Return (X, Y) of the center of cell containing provided text 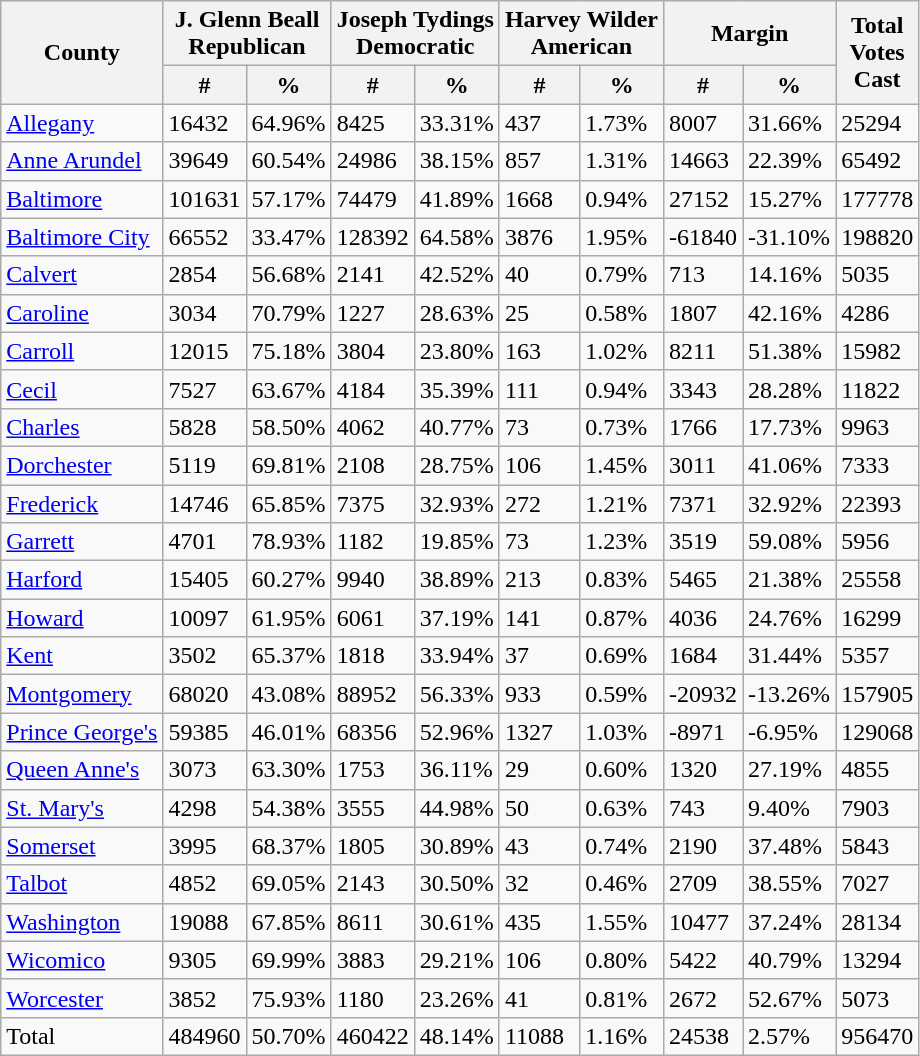
29 (539, 770)
46.01% (288, 732)
1.23% (622, 542)
14.16% (790, 275)
52.67% (790, 998)
59385 (204, 732)
0.80% (622, 960)
Dorchester (82, 465)
63.67% (288, 389)
3343 (704, 389)
4184 (372, 389)
163 (539, 351)
63.30% (288, 770)
16299 (878, 618)
7027 (878, 884)
19.85% (456, 542)
15.27% (790, 199)
0.83% (622, 580)
32.92% (790, 503)
37.48% (790, 846)
Harvey WilderAmerican (581, 34)
29.21% (456, 960)
22393 (878, 503)
0.87% (622, 618)
65.37% (288, 656)
59.08% (790, 542)
-6.95% (790, 732)
9940 (372, 580)
6061 (372, 618)
48.14% (456, 1036)
1753 (372, 770)
8211 (704, 351)
0.79% (622, 275)
Joseph TydingsDemocratic (415, 34)
4855 (878, 770)
4852 (204, 884)
Kent (82, 656)
37.19% (456, 618)
40.77% (456, 427)
1.45% (622, 465)
60.54% (288, 161)
60.27% (288, 580)
0.58% (622, 313)
10097 (204, 618)
213 (539, 580)
78.93% (288, 542)
Prince George's (82, 732)
5422 (704, 960)
27.19% (790, 770)
Montgomery (82, 694)
TotalVotesCast (878, 52)
Garrett (82, 542)
56.33% (456, 694)
5843 (878, 846)
31.66% (790, 123)
51.38% (790, 351)
9305 (204, 960)
64.96% (288, 123)
9963 (878, 427)
30.50% (456, 884)
61.95% (288, 618)
68356 (372, 732)
1.31% (622, 161)
5073 (878, 998)
32 (539, 884)
37.24% (790, 922)
22.39% (790, 161)
56.68% (288, 275)
7903 (878, 808)
1805 (372, 846)
1.21% (622, 503)
1227 (372, 313)
19088 (204, 922)
14663 (704, 161)
3876 (539, 237)
40 (539, 275)
3519 (704, 542)
743 (704, 808)
75.93% (288, 998)
3502 (204, 656)
157905 (878, 694)
5119 (204, 465)
0.74% (622, 846)
4298 (204, 808)
5828 (204, 427)
5956 (878, 542)
1818 (372, 656)
Queen Anne's (82, 770)
Harford (82, 580)
40.79% (790, 960)
21.38% (790, 580)
2141 (372, 275)
3034 (204, 313)
0.81% (622, 998)
3555 (372, 808)
1766 (704, 427)
75.18% (288, 351)
1.95% (622, 237)
69.05% (288, 884)
129068 (878, 732)
3073 (204, 770)
14746 (204, 503)
4036 (704, 618)
198820 (878, 237)
Baltimore (82, 199)
3804 (372, 351)
23.26% (456, 998)
42.16% (790, 313)
16432 (204, 123)
956470 (878, 1036)
2.57% (790, 1036)
88952 (372, 694)
38.15% (456, 161)
38.55% (790, 884)
Baltimore City (82, 237)
64.58% (456, 237)
67.85% (288, 922)
7375 (372, 503)
44.98% (456, 808)
74479 (372, 199)
Anne Arundel (82, 161)
7333 (878, 465)
30.89% (456, 846)
Allegany (82, 123)
10477 (704, 922)
39649 (204, 161)
County (82, 52)
Somerset (82, 846)
65492 (878, 161)
36.11% (456, 770)
0.46% (622, 884)
11088 (539, 1036)
25 (539, 313)
2854 (204, 275)
1327 (539, 732)
25558 (878, 580)
28134 (878, 922)
J. Glenn BeallRepublican (247, 34)
1684 (704, 656)
68.37% (288, 846)
66552 (204, 237)
177778 (878, 199)
Margin (750, 34)
111 (539, 389)
43 (539, 846)
Cecil (82, 389)
12015 (204, 351)
0.60% (622, 770)
1180 (372, 998)
0.59% (622, 694)
7527 (204, 389)
15405 (204, 580)
2108 (372, 465)
5035 (878, 275)
69.81% (288, 465)
41.89% (456, 199)
33.94% (456, 656)
24538 (704, 1036)
9.40% (790, 808)
8611 (372, 922)
69.99% (288, 960)
3852 (204, 998)
58.50% (288, 427)
-20932 (704, 694)
272 (539, 503)
52.96% (456, 732)
1.02% (622, 351)
42.52% (456, 275)
Worcester (82, 998)
Caroline (82, 313)
50 (539, 808)
1.55% (622, 922)
1320 (704, 770)
68020 (204, 694)
857 (539, 161)
28.75% (456, 465)
2143 (372, 884)
-8971 (704, 732)
1.03% (622, 732)
30.61% (456, 922)
0.69% (622, 656)
Wicomico (82, 960)
41.06% (790, 465)
5357 (878, 656)
28.28% (790, 389)
St. Mary's (82, 808)
141 (539, 618)
11822 (878, 389)
13294 (878, 960)
31.44% (790, 656)
Calvert (82, 275)
50.70% (288, 1036)
460422 (372, 1036)
37 (539, 656)
24.76% (790, 618)
17.73% (790, 427)
2190 (704, 846)
7371 (704, 503)
41 (539, 998)
15982 (878, 351)
38.89% (456, 580)
24986 (372, 161)
Charles (82, 427)
70.79% (288, 313)
128392 (372, 237)
8425 (372, 123)
1.16% (622, 1036)
28.63% (456, 313)
713 (704, 275)
-13.26% (790, 694)
435 (539, 922)
Washington (82, 922)
3995 (204, 846)
Howard (82, 618)
2672 (704, 998)
3011 (704, 465)
23.80% (456, 351)
5465 (704, 580)
3883 (372, 960)
484960 (204, 1036)
43.08% (288, 694)
57.17% (288, 199)
54.38% (288, 808)
32.93% (456, 503)
4062 (372, 427)
4286 (878, 313)
Carroll (82, 351)
101631 (204, 199)
Talbot (82, 884)
Total (82, 1036)
1.73% (622, 123)
-31.10% (790, 237)
65.85% (288, 503)
437 (539, 123)
8007 (704, 123)
33.47% (288, 237)
35.39% (456, 389)
1807 (704, 313)
2709 (704, 884)
0.63% (622, 808)
1182 (372, 542)
0.73% (622, 427)
1668 (539, 199)
25294 (878, 123)
4701 (204, 542)
33.31% (456, 123)
933 (539, 694)
Frederick (82, 503)
27152 (704, 199)
-61840 (704, 237)
